Find where the given text appears and provide that cell's center as [X, Y] coordinate. 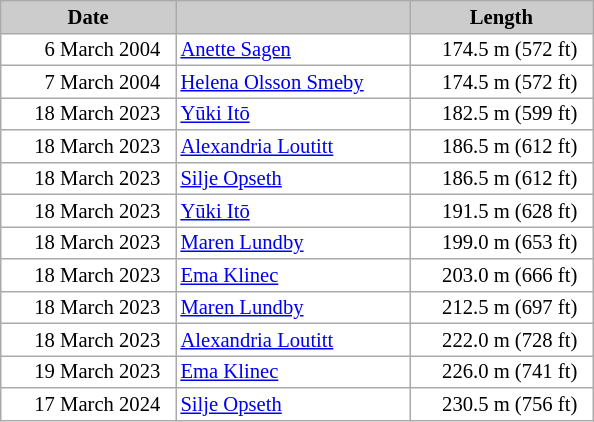
Anette Sagen [294, 49]
Helena Olsson Smeby [294, 81]
191.5 m (628 ft) [501, 210]
182.5 m (599 ft) [501, 113]
Date [88, 16]
7 March 2004 [88, 81]
203.0 m (666 ft) [501, 274]
17 March 2024 [88, 404]
19 March 2023 [88, 371]
Length [501, 16]
6 March 2004 [88, 49]
222.0 m (728 ft) [501, 339]
199.0 m (653 ft) [501, 242]
212.5 m (697 ft) [501, 307]
230.5 m (756 ft) [501, 404]
226.0 m (741 ft) [501, 371]
